Search for the cell housing the specified text and yield its [X, Y] center coordinate. 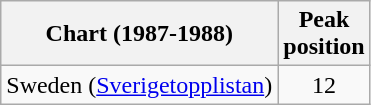
12 [324, 85]
Sweden (Sverigetopplistan) [140, 85]
Peakposition [324, 34]
Chart (1987-1988) [140, 34]
